Pinpoint the cell where the given text exists, returning its (X, Y) midpoint coordinate. 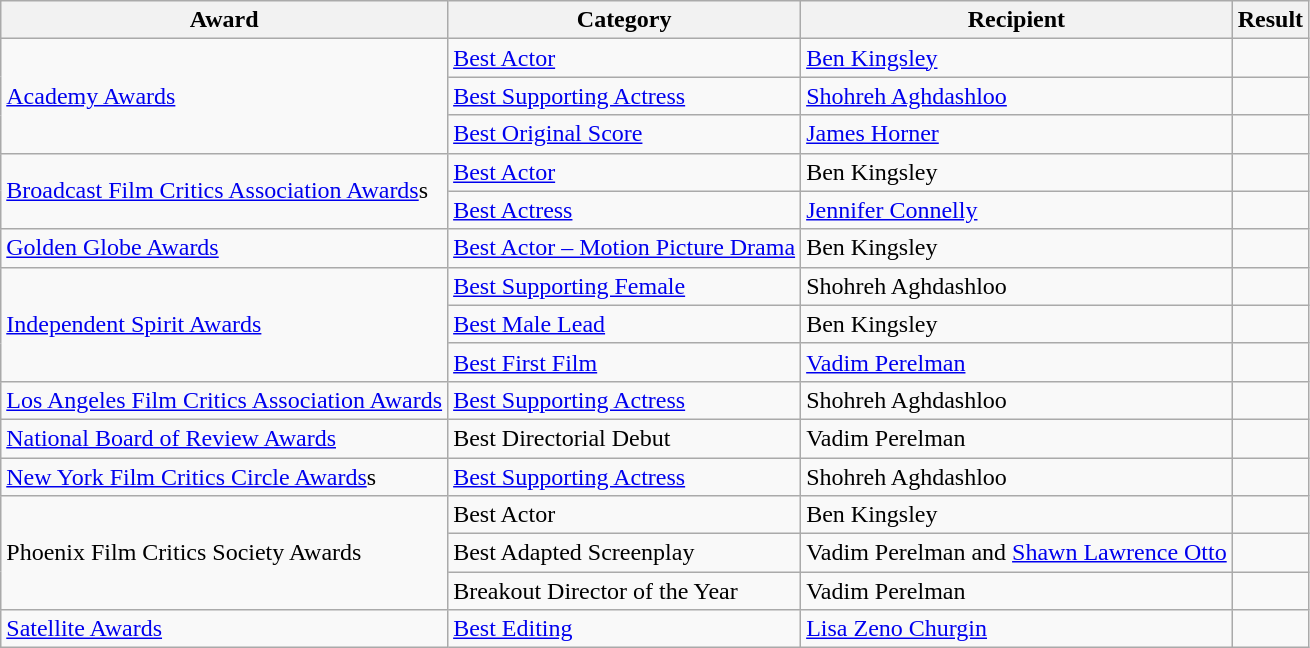
Independent Spirit Awards (224, 324)
Lisa Zeno Churgin (1017, 629)
Best Male Lead (624, 324)
Best First Film (624, 362)
Recipient (1017, 20)
Best Actress (624, 210)
Phoenix Film Critics Society Awards (224, 553)
Best Adapted Screenplay (624, 553)
Jennifer Connelly (1017, 210)
New York Film Critics Circle Awardss (224, 477)
James Horner (1017, 134)
Breakout Director of the Year (624, 591)
Broadcast Film Critics Association Awardss (224, 191)
National Board of Review Awards (224, 438)
Vadim Perelman and Shawn Lawrence Otto (1017, 553)
Award (224, 20)
Result (1270, 20)
Golden Globe Awards (224, 248)
Los Angeles Film Critics Association Awards (224, 400)
Best Directorial Debut (624, 438)
Satellite Awards (224, 629)
Academy Awards (224, 96)
Category (624, 20)
Best Supporting Female (624, 286)
Best Actor – Motion Picture Drama (624, 248)
Best Editing (624, 629)
Best Original Score (624, 134)
